Output the [X, Y] coordinate of the center of the cell containing the given text.  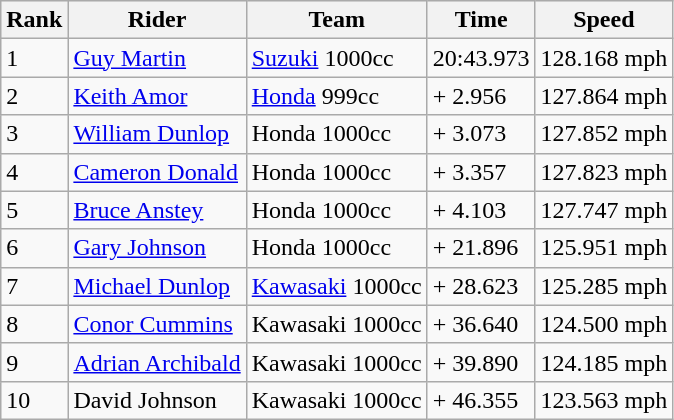
20:43.973 [481, 58]
+ 39.890 [481, 362]
Speed [604, 20]
7 [34, 286]
Honda 999cc [336, 96]
128.168 mph [604, 58]
5 [34, 210]
1 [34, 58]
Conor Cummins [157, 324]
125.285 mph [604, 286]
Suzuki 1000cc [336, 58]
Cameron Donald [157, 172]
William Dunlop [157, 134]
10 [34, 400]
Guy Martin [157, 58]
Michael Dunlop [157, 286]
125.951 mph [604, 248]
6 [34, 248]
2 [34, 96]
Rider [157, 20]
David Johnson [157, 400]
Adrian Archibald [157, 362]
+ 3.357 [481, 172]
Keith Amor [157, 96]
+ 21.896 [481, 248]
Bruce Anstey [157, 210]
3 [34, 134]
+ 3.073 [481, 134]
Gary Johnson [157, 248]
+ 2.956 [481, 96]
9 [34, 362]
Team [336, 20]
8 [34, 324]
+ 28.623 [481, 286]
127.864 mph [604, 96]
124.500 mph [604, 324]
+ 36.640 [481, 324]
+ 4.103 [481, 210]
Time [481, 20]
123.563 mph [604, 400]
Rank [34, 20]
4 [34, 172]
127.852 mph [604, 134]
127.823 mph [604, 172]
124.185 mph [604, 362]
127.747 mph [604, 210]
+ 46.355 [481, 400]
